Scan for the cell matching the given text and deliver its (X, Y) coordinate at center. 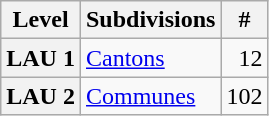
12 (244, 58)
Cantons (150, 58)
Level (41, 20)
LAU 1 (41, 58)
102 (244, 96)
Communes (150, 96)
# (244, 20)
LAU 2 (41, 96)
Subdivisions (150, 20)
